From the cell containing the given text, extract its center point as [X, Y] coordinate. 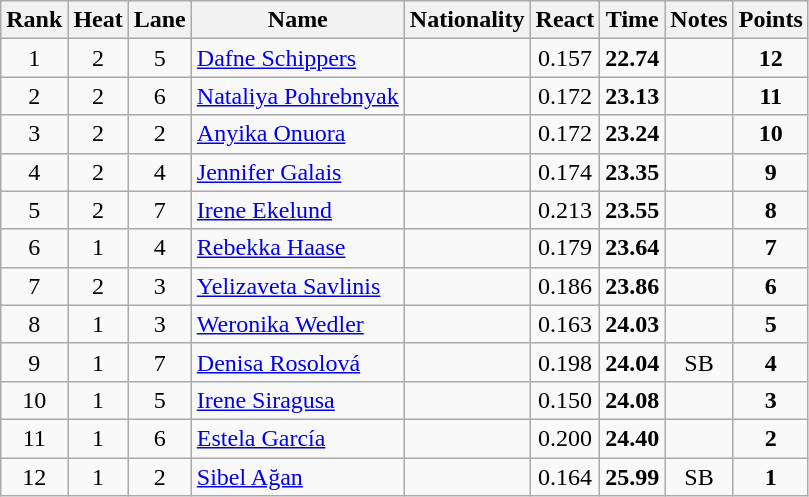
0.198 [565, 362]
0.200 [565, 438]
24.04 [632, 362]
Lane [160, 20]
24.03 [632, 324]
24.40 [632, 438]
23.86 [632, 286]
0.150 [565, 400]
Jennifer Galais [298, 172]
Anyika Onuora [298, 134]
Weronika Wedler [298, 324]
24.08 [632, 400]
React [565, 20]
Sibel Ağan [298, 477]
Nataliya Pohrebnyak [298, 96]
0.179 [565, 248]
Rank [34, 20]
0.213 [565, 210]
0.157 [565, 58]
25.99 [632, 477]
Notes [699, 20]
23.13 [632, 96]
Denisa Rosolová [298, 362]
Irene Ekelund [298, 210]
Irene Siragusa [298, 400]
Dafne Schippers [298, 58]
23.64 [632, 248]
22.74 [632, 58]
0.174 [565, 172]
Time [632, 20]
23.55 [632, 210]
Nationality [467, 20]
23.24 [632, 134]
0.186 [565, 286]
Heat [98, 20]
Yelizaveta Savlinis [298, 286]
0.163 [565, 324]
Points [770, 20]
Rebekka Haase [298, 248]
0.164 [565, 477]
23.35 [632, 172]
Name [298, 20]
Estela García [298, 438]
